Identify which cell holds the provided text, then report its (x, y) central coordinate. 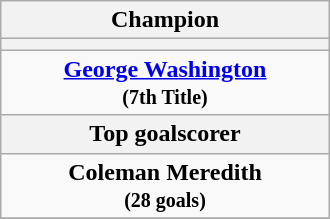
Coleman Meredith (28 goals) (165, 186)
Champion (165, 20)
George Washington(7th Title) (165, 82)
Top goalscorer (165, 134)
